Return (X, Y) of the center of cell containing provided text 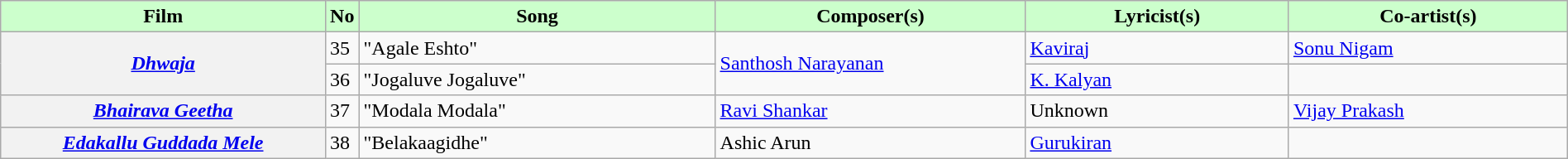
"Agale Eshto" (538, 48)
Unknown (1158, 111)
38 (342, 142)
"Belakaagidhe" (538, 142)
Edakallu Guddada Mele (164, 142)
Composer(s) (870, 17)
Gurukiran (1158, 142)
37 (342, 111)
Dhwaja (164, 64)
35 (342, 48)
Vijay Prakash (1427, 111)
36 (342, 79)
K. Kalyan (1158, 79)
No (342, 17)
Sonu Nigam (1427, 48)
Film (164, 17)
Kaviraj (1158, 48)
Bhairava Geetha (164, 111)
Lyricist(s) (1158, 17)
Santhosh Narayanan (870, 64)
"Modala Modala" (538, 111)
Song (538, 17)
Ravi Shankar (870, 111)
Co-artist(s) (1427, 17)
"Jogaluve Jogaluve" (538, 79)
Ashic Arun (870, 142)
